Provide the [x, y] coordinate of the cell's center where the given text is located.  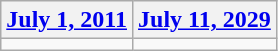
July 11, 2029 [205, 20]
July 1, 2011 [67, 20]
